Scan for the cell matching the given text and deliver its [X, Y] coordinate at center. 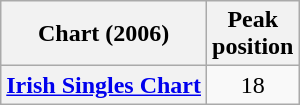
Peakposition [253, 34]
Irish Singles Chart [104, 85]
18 [253, 85]
Chart (2006) [104, 34]
